Output the (x, y) coordinate of the center of the cell containing the given text.  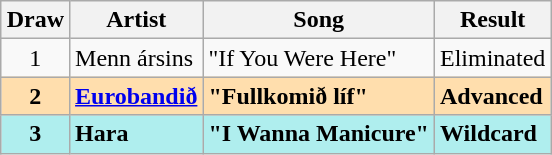
"Fullkomið líf" (319, 96)
Eliminated (492, 58)
Eurobandið (136, 96)
"If You Were Here" (319, 58)
Result (492, 20)
Wildcard (492, 134)
2 (35, 96)
Hara (136, 134)
"I Wanna Manicure" (319, 134)
Artist (136, 20)
Advanced (492, 96)
Song (319, 20)
Menn ársins (136, 58)
1 (35, 58)
3 (35, 134)
Draw (35, 20)
